Return the [x, y] coordinate for the center point of the cell that contains the specified text.  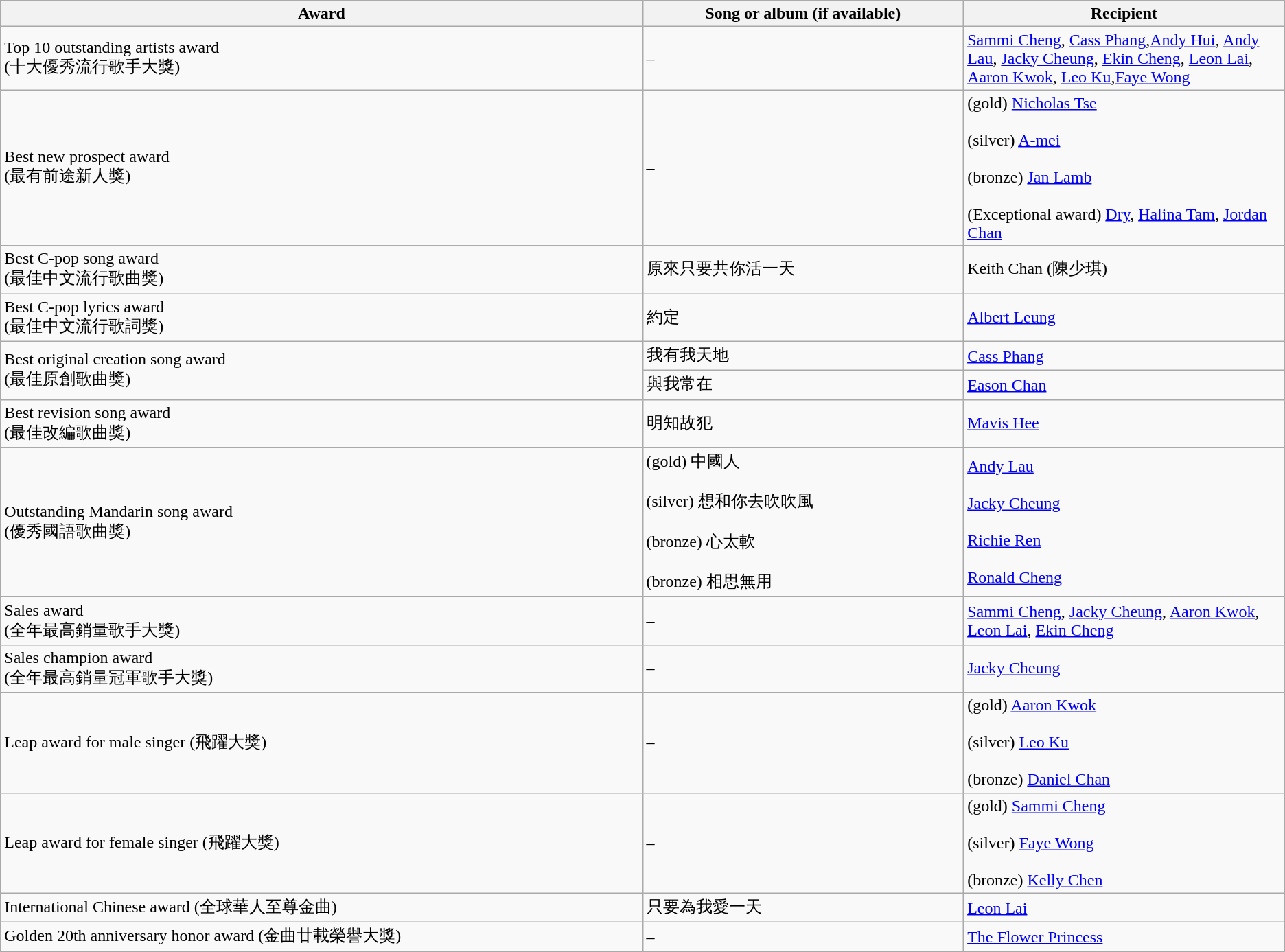
我有我天地 [803, 356]
(gold) Nicholas Tse(silver) A-mei(bronze) Jan Lamb(Exceptional award) Dry, Halina Tam, Jordan Chan [1124, 167]
Best C-pop lyrics award(最佳中文流行歌詞獎) [321, 318]
(gold) Aaron Kwok(silver) Leo Ku(bronze) Daniel Chan [1124, 743]
(gold) Sammi Cheng(silver) Faye Wong(bronze) Kelly Chen [1124, 843]
與我常在 [803, 386]
Best new prospect award(最有前途新人獎) [321, 167]
Award [321, 14]
Mavis Hee [1124, 423]
Song or album (if available) [803, 14]
明知故犯 [803, 423]
Golden 20th anniversary honor award (金曲廿載榮譽大獎) [321, 938]
Top 10 outstanding artists award(十大優秀流行歌手大獎) [321, 58]
原來只要共你活一天 [803, 270]
Jacky Cheung [1124, 669]
只要為我愛一天 [803, 907]
Leon Lai [1124, 907]
Best original creation song award(最佳原創歌曲獎) [321, 371]
Outstanding Mandarin song award(優秀國語歌曲獎) [321, 522]
Andy LauJacky CheungRichie RenRonald Cheng [1124, 522]
Leap award for male singer (飛躍大獎) [321, 743]
Sales champion award(全年最高銷量冠軍歌手大獎) [321, 669]
The Flower Princess [1124, 938]
Best revision song award(最佳改編歌曲獎) [321, 423]
Sammi Cheng, Cass Phang,Andy Hui, Andy Lau, Jacky Cheung, Ekin Cheng, Leon Lai, Aaron Kwok, Leo Ku,Faye Wong [1124, 58]
Sales award(全年最高銷量歌手大獎) [321, 621]
Leap award for female singer (飛躍大獎) [321, 843]
Keith Chan (陳少琪) [1124, 270]
International Chinese award (全球華人至尊金曲) [321, 907]
Eason Chan [1124, 386]
Sammi Cheng, Jacky Cheung, Aaron Kwok, Leon Lai, Ekin Cheng [1124, 621]
Recipient [1124, 14]
約定 [803, 318]
Cass Phang [1124, 356]
Best C-pop song award(最佳中文流行歌曲獎) [321, 270]
(gold) 中國人(silver) 想和你去吹吹風(bronze) 心太軟(bronze) 相思無用 [803, 522]
Albert Leung [1124, 318]
